Return [x, y] of the center of cell containing provided text 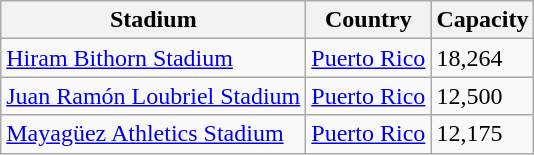
18,264 [482, 58]
Capacity [482, 20]
12,175 [482, 134]
Hiram Bithorn Stadium [154, 58]
Country [368, 20]
12,500 [482, 96]
Juan Ramón Loubriel Stadium [154, 96]
Stadium [154, 20]
Mayagüez Athletics Stadium [154, 134]
